Scan for the cell matching the given text and deliver its [x, y] coordinate at center. 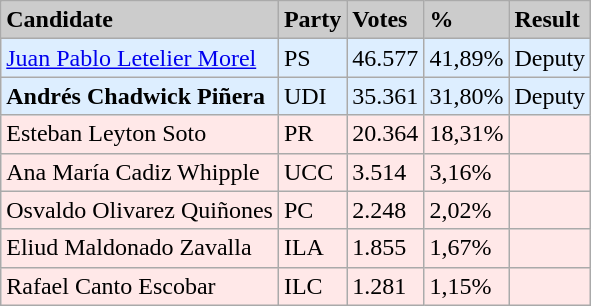
Result [550, 20]
% [466, 20]
3,16% [466, 172]
2.248 [386, 210]
PS [312, 58]
3.514 [386, 172]
46.577 [386, 58]
Rafael Canto Escobar [140, 286]
18,31% [466, 134]
UDI [312, 96]
31,80% [466, 96]
Candidate [140, 20]
PR [312, 134]
Party [312, 20]
1.281 [386, 286]
Votes [386, 20]
Osvaldo Olivarez Quiñones [140, 210]
41,89% [466, 58]
1,15% [466, 286]
1,67% [466, 248]
Andrés Chadwick Piñera [140, 96]
35.361 [386, 96]
2,02% [466, 210]
Eliud Maldonado Zavalla [140, 248]
20.364 [386, 134]
ILC [312, 286]
UCC [312, 172]
Juan Pablo Letelier Morel [140, 58]
1.855 [386, 248]
PC [312, 210]
Esteban Leyton Soto [140, 134]
ILA [312, 248]
Ana María Cadiz Whipple [140, 172]
